Identify which cell holds the provided text, then report its (X, Y) central coordinate. 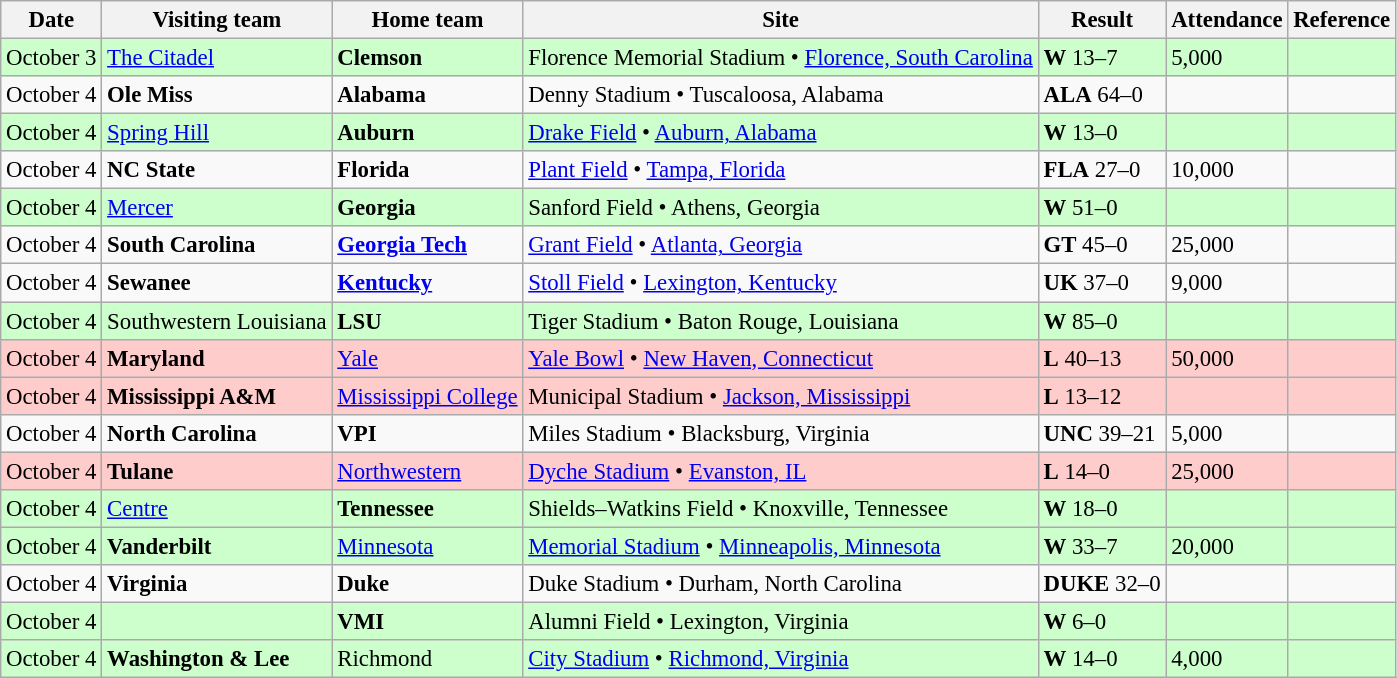
DUKE 32–0 (1102, 584)
South Carolina (217, 245)
W 85–0 (1102, 321)
Southwestern Louisiana (217, 321)
Denny Stadium • Tuscaloosa, Alabama (780, 95)
Georgia (428, 208)
Tulane (217, 471)
October 3 (52, 58)
Centre (217, 509)
Maryland (217, 358)
Duke Stadium • Durham, North Carolina (780, 584)
Grant Field • Atlanta, Georgia (780, 245)
Clemson (428, 58)
City Stadium • Richmond, Virginia (780, 659)
9,000 (1227, 283)
Plant Field • Tampa, Florida (780, 170)
The Citadel (217, 58)
North Carolina (217, 433)
50,000 (1227, 358)
UK 37–0 (1102, 283)
Auburn (428, 133)
Site (780, 20)
W 33–7 (1102, 546)
W 51–0 (1102, 208)
NC State (217, 170)
ALA 64–0 (1102, 95)
Northwestern (428, 471)
Kentucky (428, 283)
Vanderbilt (217, 546)
Virginia (217, 584)
Home team (428, 20)
Spring Hill (217, 133)
L 40–13 (1102, 358)
GT 45–0 (1102, 245)
Mississippi A&M (217, 396)
W 6–0 (1102, 621)
Municipal Stadium • Jackson, Mississippi (780, 396)
Attendance (1227, 20)
Sanford Field • Athens, Georgia (780, 208)
Date (52, 20)
Mercer (217, 208)
Mississippi College (428, 396)
Ole Miss (217, 95)
L 13–12 (1102, 396)
Alumni Field • Lexington, Virginia (780, 621)
Memorial Stadium • Minneapolis, Minnesota (780, 546)
Reference (1342, 20)
W 13–0 (1102, 133)
10,000 (1227, 170)
VMI (428, 621)
Georgia Tech (428, 245)
Florida (428, 170)
Yale Bowl • New Haven, Connecticut (780, 358)
Yale (428, 358)
Richmond (428, 659)
Result (1102, 20)
LSU (428, 321)
W 13–7 (1102, 58)
Minnesota (428, 546)
Miles Stadium • Blacksburg, Virginia (780, 433)
Drake Field • Auburn, Alabama (780, 133)
Alabama (428, 95)
Dyche Stadium • Evanston, IL (780, 471)
Duke (428, 584)
Tiger Stadium • Baton Rouge, Louisiana (780, 321)
20,000 (1227, 546)
Tennessee (428, 509)
Shields–Watkins Field • Knoxville, Tennessee (780, 509)
Washington & Lee (217, 659)
VPI (428, 433)
UNC 39–21 (1102, 433)
W 14–0 (1102, 659)
4,000 (1227, 659)
L 14–0 (1102, 471)
Sewanee (217, 283)
Visiting team (217, 20)
FLA 27–0 (1102, 170)
W 18–0 (1102, 509)
Stoll Field • Lexington, Kentucky (780, 283)
Florence Memorial Stadium • Florence, South Carolina (780, 58)
